Provide the (x, y) coordinate of the cell's center where the given text is located.  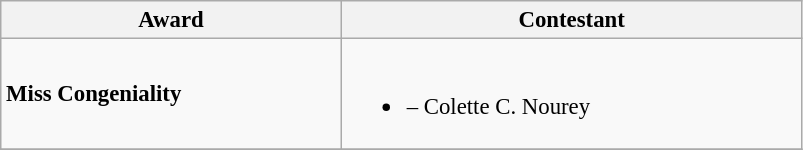
Contestant (572, 20)
– Colette C. Nourey (572, 94)
Award (172, 20)
Miss Congeniality (172, 94)
